Pinpoint the cell where the given text exists, returning its [X, Y] midpoint coordinate. 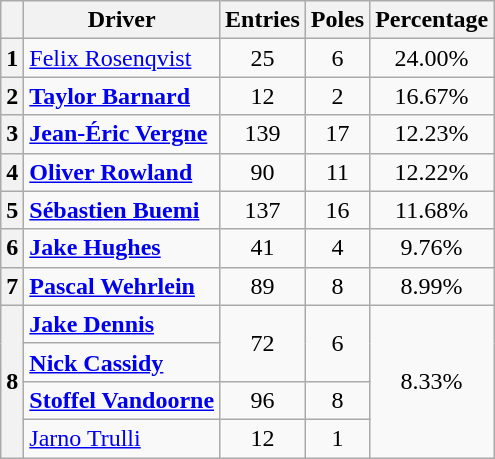
3 [12, 134]
17 [337, 134]
16 [337, 210]
96 [263, 400]
12.22% [432, 172]
5 [12, 210]
9.76% [432, 248]
Percentage [432, 20]
Jake Hughes [122, 248]
11 [337, 172]
89 [263, 286]
137 [263, 210]
90 [263, 172]
Driver [122, 20]
25 [263, 58]
8.33% [432, 381]
139 [263, 134]
Sébastien Buemi [122, 210]
Entries [263, 20]
7 [12, 286]
Jake Dennis [122, 324]
Nick Cassidy [122, 362]
24.00% [432, 58]
Jarno Trulli [122, 438]
Felix Rosenqvist [122, 58]
Jean-Éric Vergne [122, 134]
Taylor Barnard [122, 96]
72 [263, 343]
Poles [337, 20]
16.67% [432, 96]
Oliver Rowland [122, 172]
41 [263, 248]
Pascal Wehrlein [122, 286]
8.99% [432, 286]
11.68% [432, 210]
12.23% [432, 134]
Stoffel Vandoorne [122, 400]
